Identify which cell holds the provided text, then report its (X, Y) central coordinate. 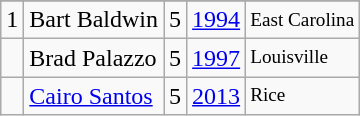
Louisville (302, 58)
Brad Palazzo (94, 58)
East Carolina (302, 20)
2013 (216, 96)
1 (12, 20)
1994 (216, 20)
Cairo Santos (94, 96)
1997 (216, 58)
Bart Baldwin (94, 20)
Rice (302, 96)
